Find where the given text appears and provide that cell's center as [x, y] coordinate. 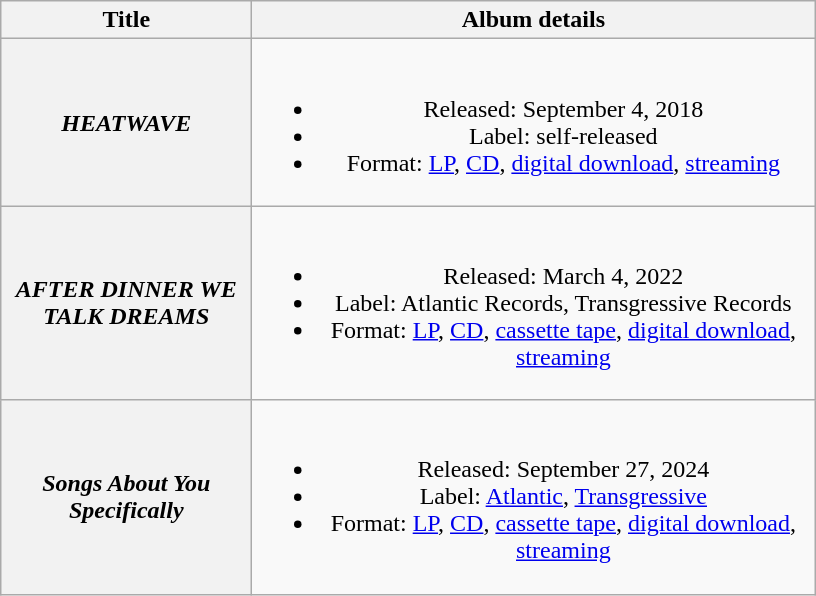
HEATWAVE [126, 122]
AFTER DINNER WE TALK DREAMS [126, 303]
Released: March 4, 2022Label: Atlantic Records, Transgressive RecordsFormat: LP, CD, cassette tape, digital download, streaming [534, 303]
Songs About You Specifically [126, 497]
Title [126, 20]
Album details [534, 20]
Released: September 4, 2018Label: self-releasedFormat: LP, CD, digital download, streaming [534, 122]
Released: September 27, 2024Label: Atlantic, TransgressiveFormat: LP, CD, cassette tape, digital download, streaming [534, 497]
